Capture the cell that displays the provided text and extract its (x, y) central coordinate. 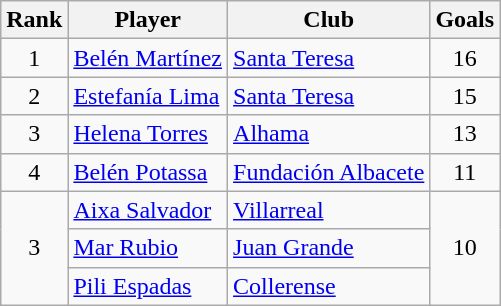
Fundación Albacete (329, 172)
Mar Rubio (148, 248)
Aixa Salvador (148, 210)
Goals (465, 20)
Estefanía Lima (148, 96)
2 (34, 96)
4 (34, 172)
Juan Grande (329, 248)
Belén Martínez (148, 58)
Club (329, 20)
Player (148, 20)
Rank (34, 20)
15 (465, 96)
Helena Torres (148, 134)
1 (34, 58)
Pili Espadas (148, 286)
13 (465, 134)
11 (465, 172)
Belén Potassa (148, 172)
Villarreal (329, 210)
Collerense (329, 286)
Alhama (329, 134)
10 (465, 248)
16 (465, 58)
